Locate the cell with the specified text and output its (X, Y) center coordinate. 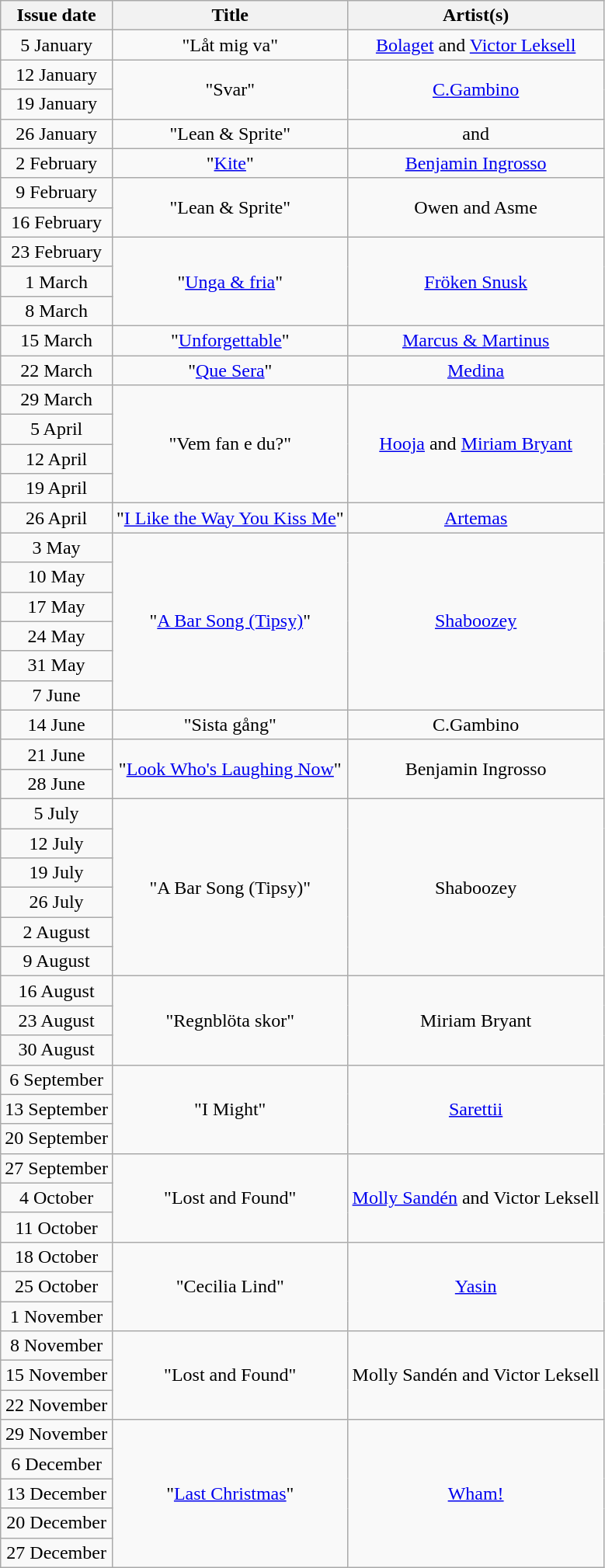
8 November (57, 1346)
23 February (57, 252)
7 June (57, 695)
"Que Sera" (230, 370)
1 March (57, 281)
Hooja and Miriam Bryant (475, 444)
Sarettii (475, 1109)
24 May (57, 636)
10 May (57, 577)
"Cecilia Lind" (230, 1286)
26 July (57, 902)
19 July (57, 873)
Miriam Bryant (475, 1020)
"Kite" (230, 163)
Issue date (57, 16)
11 October (57, 1227)
31 May (57, 666)
6 September (57, 1080)
20 December (57, 1523)
"Unforgettable" (230, 340)
Medina (475, 370)
23 August (57, 1020)
8 March (57, 311)
21 June (57, 754)
"Svar" (230, 89)
12 January (57, 75)
"Vem fan e du?" (230, 444)
27 September (57, 1168)
Bolaget and Victor Leksell (475, 45)
Marcus & Martinus (475, 340)
16 August (57, 991)
29 March (57, 400)
16 February (57, 222)
and (475, 134)
27 December (57, 1552)
5 July (57, 813)
26 January (57, 134)
Owen and Asme (475, 207)
12 April (57, 459)
"I Might" (230, 1109)
2 August (57, 932)
30 August (57, 1050)
"Unga & fria" (230, 281)
Fröken Snusk (475, 281)
"Last Christmas" (230, 1493)
15 March (57, 340)
3 May (57, 548)
2 February (57, 163)
"Look Who's Laughing Now" (230, 769)
19 January (57, 104)
15 November (57, 1375)
9 February (57, 193)
1 November (57, 1316)
26 April (57, 518)
6 December (57, 1464)
"Sista gång" (230, 725)
"Regnblöta skor" (230, 1020)
13 September (57, 1109)
19 April (57, 488)
Wham! (475, 1493)
18 October (57, 1257)
25 October (57, 1286)
"I Like the Way You Kiss Me" (230, 518)
Title (230, 16)
9 August (57, 961)
29 November (57, 1434)
Artemas (475, 518)
5 April (57, 429)
Artist(s) (475, 16)
14 June (57, 725)
5 January (57, 45)
4 October (57, 1198)
13 December (57, 1493)
20 September (57, 1139)
22 March (57, 370)
28 June (57, 784)
Yasin (475, 1286)
17 May (57, 607)
22 November (57, 1405)
12 July (57, 843)
"Låt mig va" (230, 45)
